Determine the (x, y) coordinate at the center of the cell enclosing the given text.  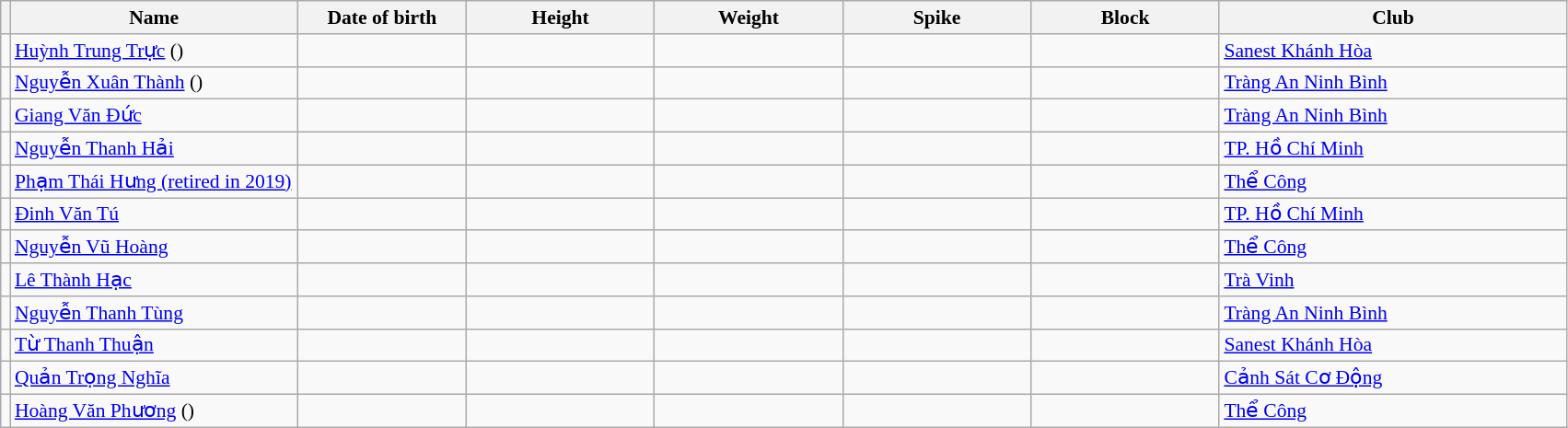
Phạm Thái Hưng (retired in 2019) (155, 181)
Date of birth (381, 17)
Nguyễn Vũ Hoàng (155, 248)
Quản Trọng Nghĩa (155, 378)
Huỳnh Trung Trực () (155, 51)
Hoàng Văn Phương () (155, 411)
Nguyễn Xuân Thành () (155, 83)
Block (1125, 17)
Cảnh Sát Cơ Động (1392, 378)
Weight (749, 17)
Spike (937, 17)
Từ Thanh Thuận (155, 345)
Giang Văn Đức (155, 116)
Nguyễn Thanh Hải (155, 149)
Name (155, 17)
Trà Vinh (1392, 280)
Lê Thành Hạc (155, 280)
Nguyễn Thanh Tùng (155, 313)
Height (560, 17)
Đinh Văn Tú (155, 214)
Club (1392, 17)
